Return the (x, y) coordinate for the center point of the cell that contains the specified text.  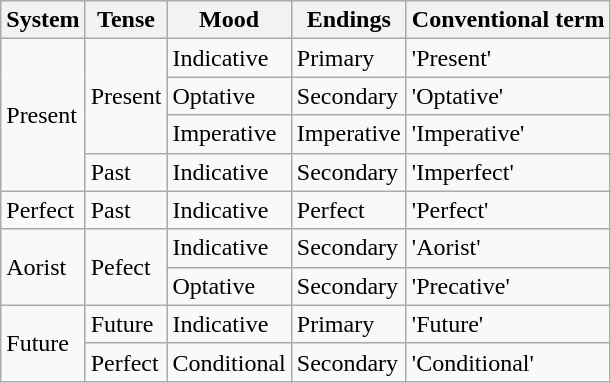
'Optative' (508, 96)
'Perfect' (508, 210)
Endings (348, 20)
Tense (126, 20)
'Future' (508, 324)
Conditional (229, 362)
Mood (229, 20)
Conventional term (508, 20)
'Precative' (508, 286)
'Imperative' (508, 134)
Aorist (43, 267)
'Conditional' (508, 362)
Pefect (126, 267)
'Present' (508, 58)
'Imperfect' (508, 172)
'Aorist' (508, 248)
System (43, 20)
